Return the [X, Y] coordinate for the center point of the cell that contains the specified text.  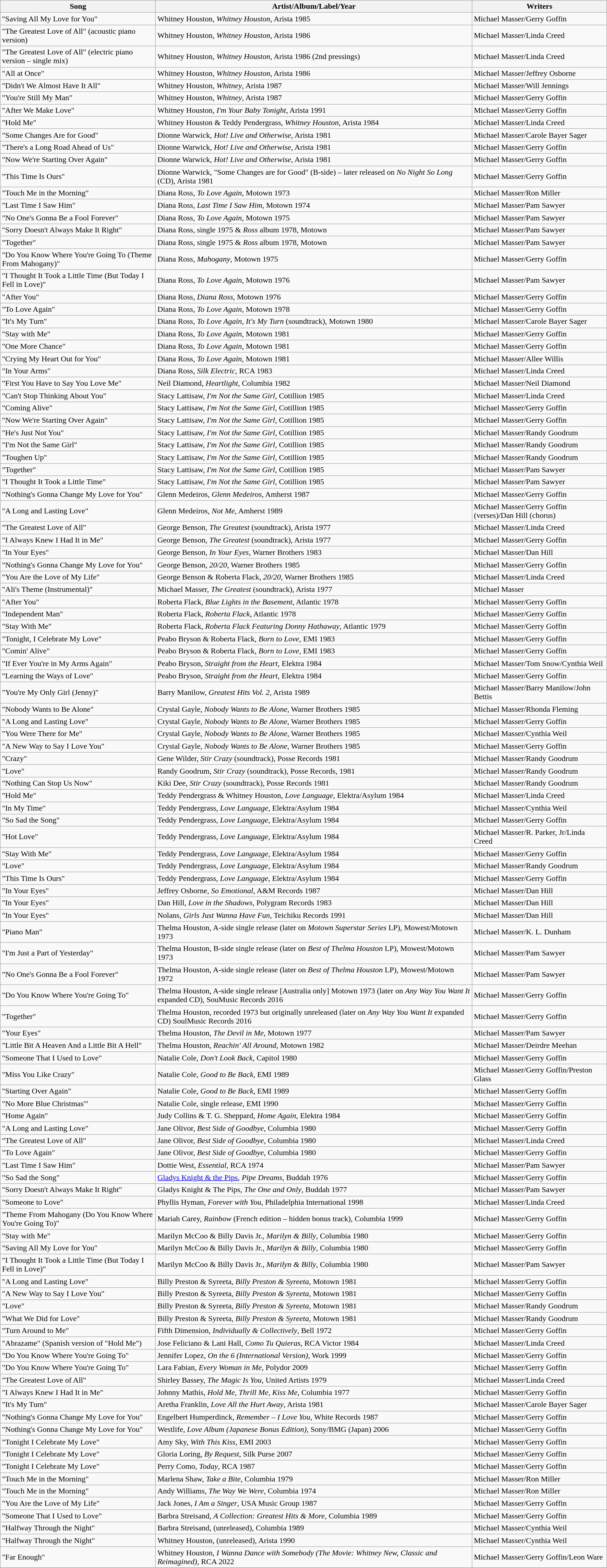
Thelma Houston, The Devil in Me, Motown 1977 [314, 1033]
Amy Sky, With This Kiss, EMI 2003 [314, 1442]
Whitney Houston, Whitney Houston, Arista 1986 (2nd pressings) [314, 56]
"Didn't We Almost Have It All" [78, 86]
"The Greatest Love of All" (acoustic piano version) [78, 36]
Marlena Shaw, Take a Bite, Columbia 1979 [314, 1479]
George Benson, 20/20, Warner Brothers 1985 [314, 565]
"Nothing Can Stop Us Now" [78, 783]
Whitney Houston, I'm Your Baby Tonight, Arista 1991 [314, 110]
Thelma Houston, Reachin' All Around, Motown 1982 [314, 1045]
Diana Ross, Last Time I Saw Him, Motown 1974 [314, 205]
"Home Again" [78, 1116]
Song [78, 6]
"I'm Just a Part of Yesterday" [78, 953]
"If Ever You're in My Arms Again" [78, 663]
"Turn Around to Me" [78, 1331]
Artist/Album/Label/Year [314, 6]
Michael Masser [540, 589]
Michael Masser/Deirdre Meehan [540, 1045]
Diana Ross, To Love Again, Motown 1975 [314, 218]
Jack Jones, I Am a Singer, USA Music Group 1987 [314, 1504]
"After We Make Love" [78, 110]
Barry Manilow, Greatest Hits Vol. 2, Arista 1989 [314, 692]
Mariah Carey, Rainbow (French edition – hidden bonus track), Columbia 1999 [314, 1219]
Michael Masser, The Greatest (soundtrack), Arista 1977 [314, 589]
Diana Ross, To Love Again, It's My Turn (soundtrack), Motown 1980 [314, 322]
Phyllis Hyman, Forever with You, Philadelphia International 1998 [314, 1202]
"Comin' Alive" [78, 651]
"Can't Stop Thinking About You" [78, 396]
Gladys Knight & the Pips, Pipe Dreams, Buddah 1976 [314, 1177]
Jennifer Lopez, On the 6 (International Version), Work 1999 [314, 1355]
"Nobody Wants to Be Alone" [78, 709]
"You're My Only Girl (Jenny)" [78, 692]
"Learning the Ways of Love" [78, 676]
Dionne Warwick, "Some Changes are for Good" (B-side) – later released on No Night So Long (CD), Arista 1981 [314, 176]
Diana Ross, Silk Electric, RCA 1983 [314, 371]
Michael Masser/Jeffrey Osborne [540, 73]
Thelma Houston, B-side single release (later on Best of Thelma Houston LP), Mowest/Motown 1973 [314, 953]
Natalie Cole, Don't Look Back, Capitol 1980 [314, 1058]
Diana Ross, To Love Again, Motown 1978 [314, 309]
Gladys Knight & The Pips, The One and Only, Buddah 1977 [314, 1190]
"Starting Over Again" [78, 1091]
Roberta Flack, Blue Lights in the Basement, Atlantic 1978 [314, 602]
Glenn Medeiros, Not Me, Amherst 1989 [314, 511]
Dottie West, Essential, RCA 1974 [314, 1165]
Jeffrey Osborne, So Emotional, A&M Records 1987 [314, 891]
"Hot Love" [78, 837]
Johnny Mathis, Hold Me, Thrill Me, Kiss Me, Columbia 1977 [314, 1392]
Roberta Flack, Roberta Flack, Atlantic 1978 [314, 614]
Diana Ross, Mahogany, Motown 1975 [314, 259]
"He's Just Not You" [78, 433]
Thelma Houston, recorded 1973 but originally unreleased (later on Any Way You Want It expanded CD) SoulMusic Records 2016 [314, 1016]
"First You Have to Say You Love Me" [78, 383]
Nolans, Girls Just Wanna Have Fun, Teichiku Records 1991 [314, 915]
Engelbert Humperdinck, Remember – I Love You, White Records 1987 [314, 1417]
George Benson, In Your Eyes, Warner Brothers 1983 [314, 552]
Writers [540, 6]
George Benson & Roberta Flack, 20/20, Warner Brothers 1985 [314, 577]
Michael Masser/Neil Diamond [540, 383]
Michael Masser/Gerry Goffin/Leon Ware [540, 1557]
"Crying My Heart Out for You" [78, 358]
Kiki Dee, Stir Crazy (soundtrack), Posse Records 1981 [314, 783]
"Someone to Love" [78, 1202]
"Little Bit A Heaven And a Little Bit A Hell" [78, 1045]
Judy Collins & T. G. Sheppard, Home Again, Elektra 1984 [314, 1116]
"Independent Man" [78, 614]
Whitney Houston, Whitney Houston, Arista 1985 [314, 19]
Aretha Franklin, Love All the Hurt Away, Arista 1981 [314, 1405]
Michael Masser/Allee Willis [540, 358]
Jose Feliciano & Lani Hall, Como Tu Quieras, RCA Victor 1984 [314, 1343]
Diana Ross, Diana Ross, Motown 1976 [314, 297]
Shirley Bassey, The Magic Is You, United Artists 1979 [314, 1380]
Thelma Houston, A-side single release [Australia only] Motown 1973 (later on Any Way You Want It expanded CD), SouMusic Records 2016 [314, 995]
Lara Fabian, Every Woman in Me, Polydor 2009 [314, 1368]
Whitney Houston & Teddy Pendergrass, Whitney Houston, Arista 1984 [314, 123]
"Miss You Like Crazy" [78, 1075]
"No More Blue Christmas'" [78, 1104]
Dan Hill, Love in the Shadows, Polygram Records 1983 [314, 903]
"Crazy" [78, 758]
"Coming Alive" [78, 408]
"In Your Arms" [78, 371]
Perry Como, Today, RCA 1987 [314, 1466]
"The Greatest Love of All" (electric piano version – single mix) [78, 56]
Gene Wilder, Stir Crazy (soundtrack), Posse Records 1981 [314, 758]
Fifth Dimension, Individually & Collectively, Bell 1972 [314, 1331]
"I Thought It Took a Little Time" [78, 482]
Michael Masser/Gerry Goffin/Preston Glass [540, 1075]
Whitney Houston, I Wanna Dance with Somebody (The Movie: Whitney New, Classic and Reimagined), RCA 2022 [314, 1557]
"What We Did for Love" [78, 1318]
Michael Masser/Tom Snow/Cynthia Weil [540, 663]
Michael Masser/Barry Manilow/John Bettis [540, 692]
"Ali's Theme (Instrumental)" [78, 589]
Diana Ross, To Love Again, Motown 1976 [314, 280]
"Toughen Up" [78, 457]
"Piano Man" [78, 932]
Glenn Medeiros, Glenn Medeiros, Amherst 1987 [314, 494]
"There's a Long Road Ahead of Us" [78, 147]
Roberta Flack, Roberta Flack Featuring Donny Hathaway, Atlantic 1979 [314, 626]
"Abrazame" (Spanish version of "Hold Me") [78, 1343]
"I'm Not the Same Girl" [78, 445]
Thelma Houston, A-side single release (later on Motown Superstar Series LP), Mowest/Motown 1973 [314, 932]
Westlife, Love Album (Japanese Bonus Edition), Sony/BMG (Japan) 2006 [314, 1429]
Andy Williams, The Way We Were, Columbia 1974 [314, 1491]
Teddy Pendergrass & Whitney Houston, Love Language, Elektra/Asylum 1984 [314, 795]
Michael Masser/Will Jennings [540, 86]
"All at Once" [78, 73]
"Theme From Mahogany (Do You Know Where You're Going To)" [78, 1219]
Randy Goodrum, Stir Crazy (soundtrack), Posse Records, 1981 [314, 771]
Michael Masser/Rhonda Fleming [540, 709]
"In My Time" [78, 808]
Michael Masser/Gerry Goffin (verses)/Dan Hill (chorus) [540, 511]
"Your Eyes" [78, 1033]
Michael Masser/R. Parker, Jr/Linda Creed [540, 837]
Whitney Houston, (unreleased), Arista 1990 [314, 1540]
"You're Still My Man" [78, 98]
Neil Diamond, Heartlight, Columbia 1982 [314, 383]
"Tonight, I Celebrate My Love" [78, 639]
Diana Ross, To Love Again, Motown 1973 [314, 193]
Michael Masser/K. L. Dunham [540, 932]
"Some Changes Are for Good" [78, 135]
Gloria Loring, By Request, Silk Purse 2007 [314, 1454]
"You Were There for Me" [78, 734]
Natalie Cole, single release, EMI 1990 [314, 1104]
"Do You Know Where You're Going To (Theme From Mahogany)" [78, 259]
"One More Chance" [78, 346]
Thelma Houston, A-side single release (later on Best of Thelma Houston LP), Mowest/Motown 1972 [314, 974]
"Far Enough" [78, 1557]
Barbra Streisand, A Collection: Greatest Hits & More, Columbia 1989 [314, 1516]
Barbra Streisand, (unreleased), Columbia 1989 [314, 1528]
